Extract the [x, y] coordinate from the center of the cell holding the provided text.  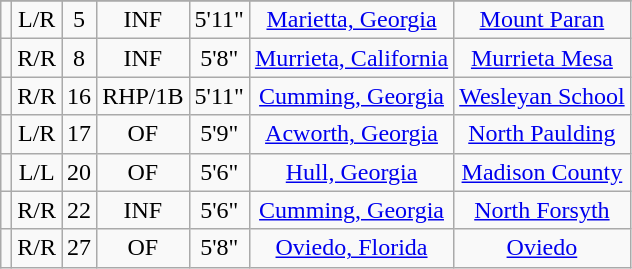
16 [80, 96]
Oviedo [542, 248]
North Forsyth [542, 210]
27 [80, 248]
20 [80, 172]
Murrieta Mesa [542, 58]
Mount Paran [542, 20]
North Paulding [542, 134]
Marietta, Georgia [351, 20]
17 [80, 134]
Acworth, Georgia [351, 134]
RHP/1B [143, 96]
5'9" [219, 134]
Oviedo, Florida [351, 248]
Madison County [542, 172]
L/L [37, 172]
5 [80, 20]
8 [80, 58]
Hull, Georgia [351, 172]
Murrieta, California [351, 58]
Wesleyan School [542, 96]
22 [80, 210]
